Identify which cell holds the provided text, then report its (x, y) central coordinate. 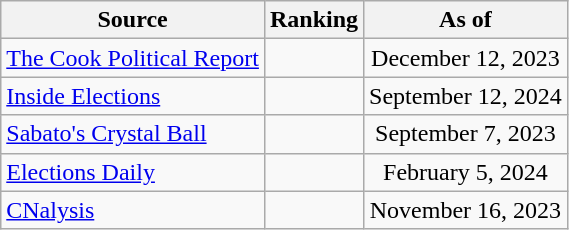
Ranking (314, 20)
Source (133, 20)
The Cook Political Report (133, 58)
Inside Elections (133, 96)
September 12, 2024 (466, 96)
February 5, 2024 (466, 172)
Sabato's Crystal Ball (133, 134)
December 12, 2023 (466, 58)
As of (466, 20)
November 16, 2023 (466, 210)
CNalysis (133, 210)
Elections Daily (133, 172)
September 7, 2023 (466, 134)
